For the text-containing cell, return its midpoint in [X, Y] coordinate format. 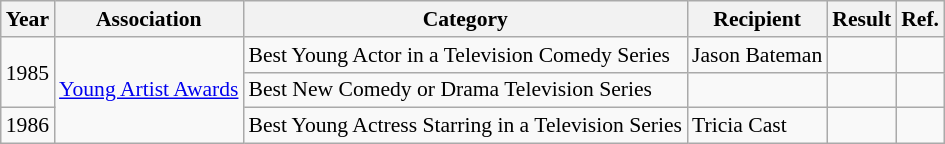
Best Young Actor in a Television Comedy Series [466, 55]
Result [862, 19]
Tricia Cast [757, 126]
Recipient [757, 19]
Young Artist Awards [148, 90]
1986 [28, 126]
Best New Comedy or Drama Television Series [466, 90]
Year [28, 19]
1985 [28, 72]
Association [148, 19]
Ref. [920, 19]
Jason Bateman [757, 55]
Best Young Actress Starring in a Television Series [466, 126]
Category [466, 19]
